Pinpoint the cell where the given text exists, returning its [X, Y] midpoint coordinate. 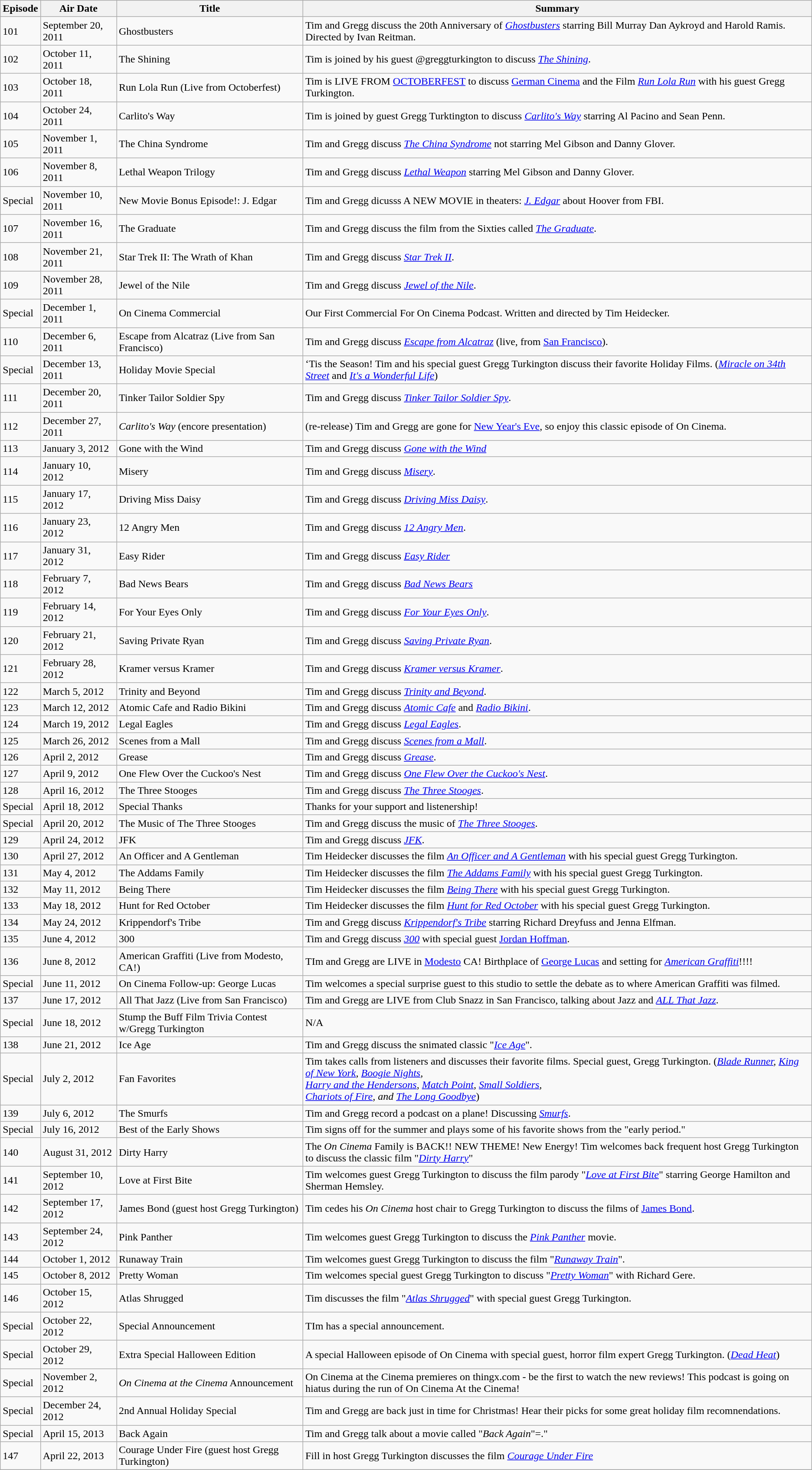
126 [20, 757]
June 17, 2012 [78, 1000]
Tinker Tailor Soldier Spy [210, 398]
147 [20, 1456]
Tim and Gregg discuss the music of The Three Stooges. [557, 823]
Tim welcomes guest Gregg Turkington to discuss the film parody "Love at First Bite" starring George Hamilton and Sherman Hemsley. [557, 1181]
Tim and Gregg discuss Trinity and Beyond. [557, 691]
A special Halloween episode of On Cinema with special guest, horror film expert Gregg Turkington. (Dead Heat) [557, 1354]
May 24, 2012 [78, 922]
Tim and Gregg discuss Easy Rider [557, 556]
144 [20, 1259]
February 14, 2012 [78, 612]
Krippendorf's Tribe [210, 922]
121 [20, 668]
Tim and Gregg discuss Atomic Cafe and Radio Bikini. [557, 707]
Summary [557, 9]
Air Date [78, 9]
September 17, 2012 [78, 1208]
July 6, 2012 [78, 1113]
On Cinema Commercial [210, 313]
Ice Age [210, 1045]
113 [20, 449]
February 21, 2012 [78, 641]
300 [210, 939]
Fan Favorites [210, 1079]
Tim and Gregg discuss 12 Angry Men. [557, 528]
110 [20, 341]
116 [20, 528]
102 [20, 59]
Kramer versus Kramer [210, 668]
Scenes from a Mall [210, 741]
January 10, 2012 [78, 471]
November 21, 2011 [78, 257]
Our First Commercial For On Cinema Podcast. Written and directed by Tim Heidecker. [557, 313]
Tim and Gregg discuss Saving Private Ryan. [557, 641]
On Cinema at the Cinema Announcement [210, 1383]
105 [20, 144]
July 2, 2012 [78, 1079]
Tim and Gregg discuss The Three Stooges. [557, 790]
Being There [210, 889]
128 [20, 790]
134 [20, 922]
The China Syndrome [210, 144]
November 8, 2011 [78, 172]
115 [20, 499]
Ghostbusters [210, 31]
127 [20, 774]
Lethal Weapon Trilogy [210, 172]
Tim and Gregg discuss Scenes from a Mall. [557, 741]
Tim welcomes guest Gregg Turkington to discuss the Pink Panther movie. [557, 1237]
118 [20, 584]
April 15, 2013 [78, 1434]
141 [20, 1181]
December 6, 2011 [78, 341]
12 Angry Men [210, 528]
October 15, 2012 [78, 1298]
One Flew Over the Cuckoo's Nest [210, 774]
November 1, 2011 [78, 144]
138 [20, 1045]
(re-release) Tim and Gregg are gone for New Year's Eve, so enjoy this classic episode of On Cinema. [557, 426]
January 31, 2012 [78, 556]
Tim and Gregg discuss Legal Eagles. [557, 724]
Stump the Buff Film Trivia Contest w/Gregg Turkington [210, 1023]
The Three Stooges [210, 790]
American Graffiti (Live from Modesto, CA!) [210, 961]
Tim and Gregg discuss Escape from Alcatraz (live, from San Francisco). [557, 341]
111 [20, 398]
Jewel of the Nile [210, 285]
132 [20, 889]
April 18, 2012 [78, 807]
Carlito's Way [210, 115]
Misery [210, 471]
Tim and Gregg discuss the snimated classic "Ice Age". [557, 1045]
July 16, 2012 [78, 1130]
114 [20, 471]
TIm has a special announcement. [557, 1326]
Tim welcomes guest Gregg Turkington to discuss the film "Runaway Train". [557, 1259]
October 18, 2011 [78, 88]
Extra Special Halloween Edition [210, 1354]
Run Lola Run (Live from Octoberfest) [210, 88]
On Cinema Follow-up: George Lucas [210, 983]
Runaway Train [210, 1259]
Tim and Gregg discuss For Your Eyes Only. [557, 612]
Gone with the Wind [210, 449]
James Bond (guest host Gregg Turkington) [210, 1208]
Tim Heidecker discusses the film Being There with his special guest Gregg Turkington. [557, 889]
Hunt for Red October [210, 906]
Tim is LIVE FROM OCTOBERFEST to discuss German Cinema and the Film Run Lola Run with his guest Gregg Turkington. [557, 88]
March 12, 2012 [78, 707]
Back Again [210, 1434]
February 28, 2012 [78, 668]
Courage Under Fire (guest host Gregg Turkington) [210, 1456]
‘Tis the Season! Tim and his special guest Gregg Turkington discuss their favorite Holiday Films. (Miracle on 34th Street and It's a Wonderful Life) [557, 370]
October 24, 2011 [78, 115]
Tim Heidecker discusses the film The Addams Family with his special guest Gregg Turkington. [557, 873]
112 [20, 426]
Easy Rider [210, 556]
2nd Annual Holiday Special [210, 1411]
Star Trek II: The Wrath of Khan [210, 257]
Tim and Gregg dicusss A NEW MOVIE in theaters: J. Edgar about Hoover from FBI. [557, 201]
Tim welcomes a special surprise guest to this studio to settle the debate as to where American Graffiti was filmed. [557, 983]
Tim and Gregg discuss Misery. [557, 471]
Tim signs off for the summer and plays some of his favorite shows from the "early period." [557, 1130]
107 [20, 228]
Atomic Cafe and Radio Bikini [210, 707]
April 9, 2012 [78, 774]
October 8, 2012 [78, 1276]
September 20, 2011 [78, 31]
Tim and Gregg are back just in time for Christmas! Hear their picks for some great holiday film recomnendations. [557, 1411]
Thanks for your support and listenership! [557, 807]
125 [20, 741]
New Movie Bonus Episode!: J. Edgar [210, 201]
Tim and Gregg discuss 300 with special guest Jordan Hoffman. [557, 939]
June 18, 2012 [78, 1023]
Atlas Shrugged [210, 1298]
December 13, 2011 [78, 370]
Tim and Gregg discuss the 20th Anniversary of Ghostbusters starring Bill Murray Dan Aykroyd and Harold Ramis. Directed by Ivan Reitman. [557, 31]
December 24, 2012 [78, 1411]
February 7, 2012 [78, 584]
142 [20, 1208]
October 11, 2011 [78, 59]
December 1, 2011 [78, 313]
Pink Panther [210, 1237]
140 [20, 1152]
Fill in host Gregg Turkington discusses the film Courage Under Fire [557, 1456]
Tim is joined by his guest @greggturkington to discuss The Shining. [557, 59]
133 [20, 906]
November 16, 2011 [78, 228]
For Your Eyes Only [210, 612]
N/A [557, 1023]
The Smurfs [210, 1113]
Tim and Gregg discuss One Flew Over the Cuckoo's Nest. [557, 774]
Tim and Gregg discuss Tinker Tailor Soldier Spy. [557, 398]
136 [20, 961]
Tim and Gregg discuss Lethal Weapon starring Mel Gibson and Danny Glover. [557, 172]
An Officer and A Gentleman [210, 856]
131 [20, 873]
May 11, 2012 [78, 889]
Legal Eagles [210, 724]
Tim discusses the film "Atlas Shrugged" with special guest Gregg Turkington. [557, 1298]
Tim and Gregg discuss Gone with the Wind [557, 449]
The Music of The Three Stooges [210, 823]
JFK [210, 840]
Tim and Gregg discuss The China Syndrome not starring Mel Gibson and Danny Glover. [557, 144]
November 10, 2011 [78, 201]
March 19, 2012 [78, 724]
January 3, 2012 [78, 449]
Tim and Gregg discuss Jewel of the Nile. [557, 285]
119 [20, 612]
Best of the Early Shows [210, 1130]
Tim and Gregg discuss Kramer versus Kramer. [557, 668]
August 31, 2012 [78, 1152]
104 [20, 115]
Bad News Bears [210, 584]
Special Announcement [210, 1326]
109 [20, 285]
Title [210, 9]
Tim is joined by guest Gregg Turktington to discuss Carlito's Way starring Al Pacino and Sean Penn. [557, 115]
TIm and Gregg are LIVE in Modesto CA! Birthplace of George Lucas and setting for American Graffiti!!!! [557, 961]
October 29, 2012 [78, 1354]
October 22, 2012 [78, 1326]
Love at First Bite [210, 1181]
145 [20, 1276]
June 8, 2012 [78, 961]
Tim and Gregg discuss Krippendorf's Tribe starring Richard Dreyfuss and Jenna Elfman. [557, 922]
November 28, 2011 [78, 285]
143 [20, 1237]
135 [20, 939]
Pretty Woman [210, 1276]
Tim and Gregg discuss Driving Miss Daisy. [557, 499]
123 [20, 707]
March 26, 2012 [78, 741]
All That Jazz (Live from San Francisco) [210, 1000]
Trinity and Beyond [210, 691]
Carlito's Way (encore presentation) [210, 426]
129 [20, 840]
101 [20, 31]
April 2, 2012 [78, 757]
124 [20, 724]
Saving Private Ryan [210, 641]
December 27, 2011 [78, 426]
The Addams Family [210, 873]
146 [20, 1298]
April 16, 2012 [78, 790]
Tim and Gregg talk about a movie called "Back Again"=." [557, 1434]
April 24, 2012 [78, 840]
108 [20, 257]
Tim and Gregg record a podcast on a plane! Discussing Smurfs. [557, 1113]
Dirty Harry [210, 1152]
137 [20, 1000]
October 1, 2012 [78, 1259]
103 [20, 88]
106 [20, 172]
March 5, 2012 [78, 691]
130 [20, 856]
Tim Heidecker discusses the film An Officer and A Gentleman with his special guest Gregg Turkington. [557, 856]
Tim and Gregg discuss the film from the Sixties called The Graduate. [557, 228]
Tim and Gregg are LIVE from Club Snazz in San Francisco, talking about Jazz and ALL That Jazz. [557, 1000]
Escape from Alcatraz (Live from San Francisco) [210, 341]
September 24, 2012 [78, 1237]
May 18, 2012 [78, 906]
January 23, 2012 [78, 528]
April 20, 2012 [78, 823]
November 2, 2012 [78, 1383]
June 11, 2012 [78, 983]
Tim and Gregg discuss Grease. [557, 757]
June 4, 2012 [78, 939]
139 [20, 1113]
Tim welcomes special guest Gregg Turkington to discuss "Pretty Woman" with Richard Gere. [557, 1276]
The Graduate [210, 228]
Episode [20, 9]
Tim and Gregg discuss Bad News Bears [557, 584]
June 21, 2012 [78, 1045]
Driving Miss Daisy [210, 499]
April 27, 2012 [78, 856]
120 [20, 641]
Tim and Gregg discuss JFK. [557, 840]
May 4, 2012 [78, 873]
Tim and Gregg discuss Star Trek II. [557, 257]
Holiday Movie Special [210, 370]
122 [20, 691]
September 10, 2012 [78, 1181]
January 17, 2012 [78, 499]
The Shining [210, 59]
The On Cinema Family is BACK!! NEW THEME! New Energy! Tim welcomes back frequent host Gregg Turkington to discuss the classic film "Dirty Harry" [557, 1152]
Tim Heidecker discusses the film Hunt for Red October with his special guest Gregg Turkington. [557, 906]
Tim cedes his On Cinema host chair to Gregg Turkington to discuss the films of James Bond. [557, 1208]
117 [20, 556]
Special Thanks [210, 807]
December 20, 2011 [78, 398]
Grease [210, 757]
April 22, 2013 [78, 1456]
